Determine the (x, y) coordinate at the center of the cell enclosing the given text.  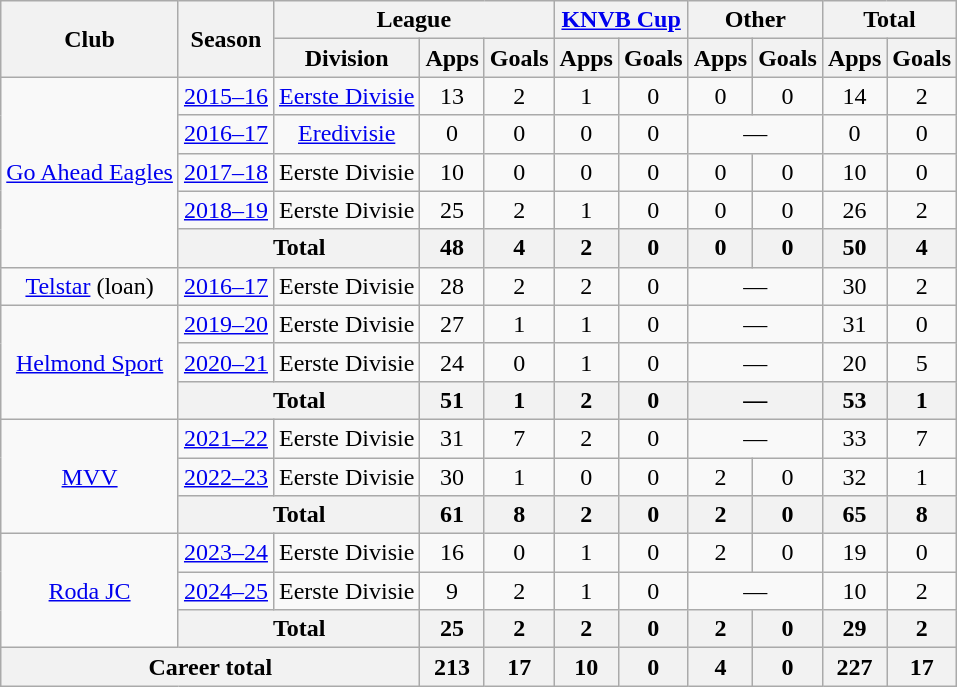
32 (854, 477)
MVV (90, 476)
KNVB Cup (621, 20)
53 (854, 400)
213 (452, 667)
13 (452, 96)
65 (854, 515)
5 (922, 362)
29 (854, 629)
Division (346, 58)
16 (452, 553)
2020–21 (226, 362)
2019–20 (226, 324)
Telstar (loan) (90, 286)
2023–24 (226, 553)
Other (755, 20)
24 (452, 362)
48 (452, 248)
51 (452, 400)
Roda JC (90, 591)
Career total (210, 667)
19 (854, 553)
14 (854, 96)
27 (452, 324)
2018–19 (226, 210)
2021–22 (226, 438)
227 (854, 667)
2024–25 (226, 591)
Club (90, 39)
Go Ahead Eagles (90, 172)
2017–18 (226, 172)
26 (854, 210)
League (414, 20)
20 (854, 362)
Helmond Sport (90, 362)
61 (452, 515)
9 (452, 591)
2015–16 (226, 96)
Season (226, 39)
33 (854, 438)
2022–23 (226, 477)
50 (854, 248)
Eredivisie (346, 134)
28 (452, 286)
